Capture the cell that displays the provided text and extract its [x, y] central coordinate. 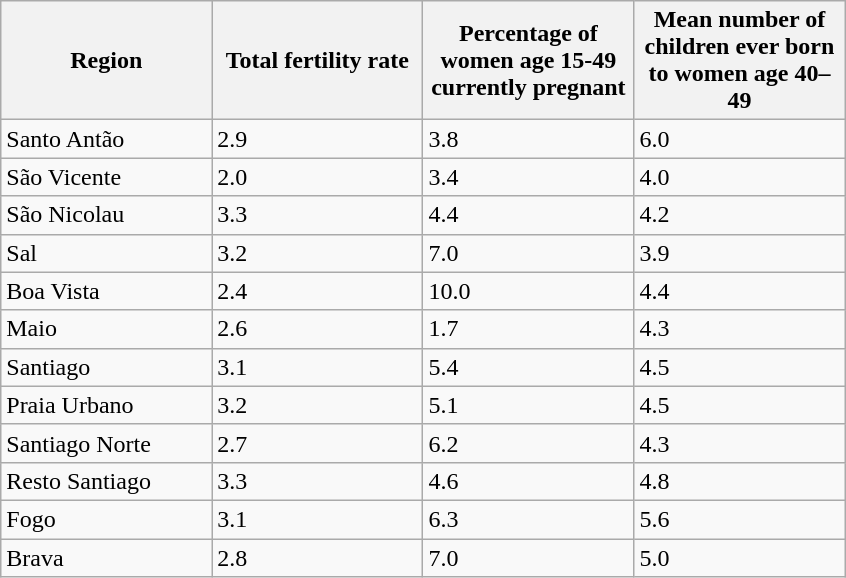
2.8 [318, 557]
6.0 [740, 139]
Sal [106, 253]
10.0 [528, 291]
1.7 [528, 329]
5.1 [528, 405]
Region [106, 60]
6.2 [528, 443]
2.4 [318, 291]
Santo Antão [106, 139]
Santiago Norte [106, 443]
Fogo [106, 519]
2.6 [318, 329]
Total fertility rate [318, 60]
Brava [106, 557]
4.8 [740, 481]
2.0 [318, 177]
Maio [106, 329]
2.7 [318, 443]
4.2 [740, 215]
Mean number of children ever born to women age 40–49 [740, 60]
5.6 [740, 519]
5.4 [528, 367]
São Nicolau [106, 215]
Percentage of women age 15-49 currently pregnant [528, 60]
3.8 [528, 139]
4.6 [528, 481]
Resto Santiago [106, 481]
5.0 [740, 557]
São Vicente [106, 177]
3.4 [528, 177]
Praia Urbano [106, 405]
6.3 [528, 519]
Santiago [106, 367]
2.9 [318, 139]
4.0 [740, 177]
Boa Vista [106, 291]
3.9 [740, 253]
